Capture the cell that displays the provided text and extract its [X, Y] central coordinate. 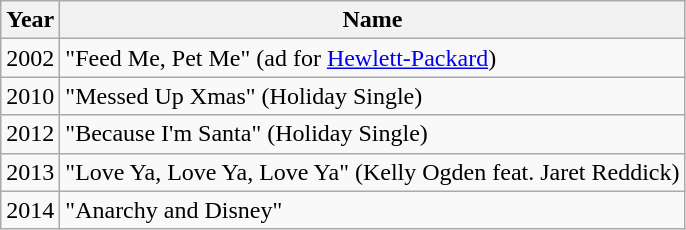
2010 [30, 96]
"Love Ya, Love Ya, Love Ya" (Kelly Ogden feat. Jaret Reddick) [372, 172]
Year [30, 20]
"Messed Up Xmas" (Holiday Single) [372, 96]
"Anarchy and Disney" [372, 210]
Name [372, 20]
"Feed Me, Pet Me" (ad for Hewlett-Packard) [372, 58]
"Because I'm Santa" (Holiday Single) [372, 134]
2002 [30, 58]
2012 [30, 134]
2014 [30, 210]
2013 [30, 172]
